Return [X, Y] of the center of cell containing provided text 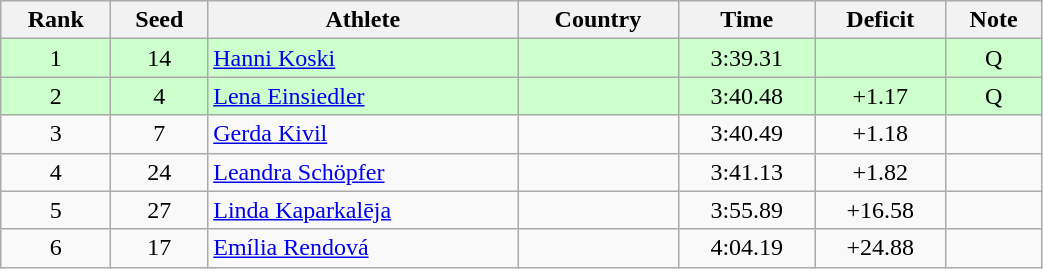
Note [994, 20]
Lena Einsiedler [363, 96]
4:04.19 [746, 248]
Rank [56, 20]
2 [56, 96]
3:55.89 [746, 210]
Country [598, 20]
27 [160, 210]
Hanni Koski [363, 58]
14 [160, 58]
+1.17 [880, 96]
+1.82 [880, 172]
3:40.49 [746, 134]
Time [746, 20]
3 [56, 134]
3:40.48 [746, 96]
24 [160, 172]
1 [56, 58]
+24.88 [880, 248]
Athlete [363, 20]
Deficit [880, 20]
Emília Rendová [363, 248]
3:39.31 [746, 58]
+16.58 [880, 210]
Leandra Schöpfer [363, 172]
Linda Kaparkalēja [363, 210]
+1.18 [880, 134]
Gerda Kivil [363, 134]
17 [160, 248]
5 [56, 210]
3:41.13 [746, 172]
7 [160, 134]
6 [56, 248]
Seed [160, 20]
